Search for the cell housing the specified text and yield its (x, y) center coordinate. 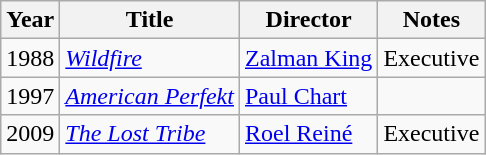
American Perfekt (150, 96)
Roel Reiné (308, 134)
Zalman King (308, 58)
The Lost Tribe (150, 134)
Title (150, 20)
Paul Chart (308, 96)
Wildfire (150, 58)
Director (308, 20)
Year (30, 20)
Notes (432, 20)
1997 (30, 96)
1988 (30, 58)
2009 (30, 134)
